Provide the (X, Y) coordinate of the cell's center where the given text is located.  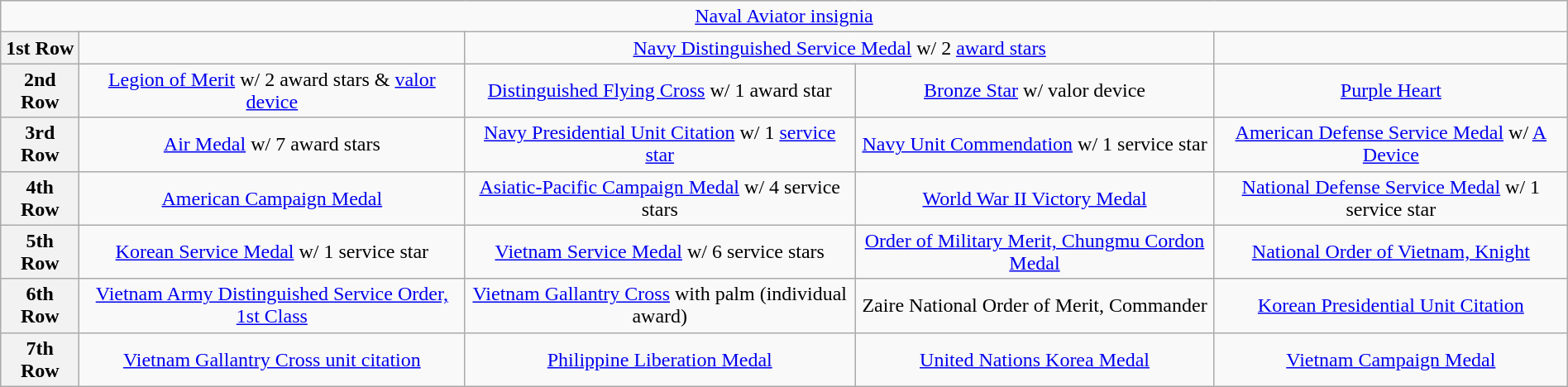
Bronze Star w/ valor device (1035, 91)
4th Row (40, 198)
Vietnam Gallantry Cross unit citation (272, 359)
Korean Presidential Unit Citation (1391, 306)
1st Row (40, 48)
7th Row (40, 359)
Vietnam Campaign Medal (1391, 359)
5th Row (40, 251)
Asiatic-Pacific Campaign Medal w/ 4 service stars (660, 198)
3rd Row (40, 144)
Navy Unit Commendation w/ 1 service star (1035, 144)
Vietnam Gallantry Cross with palm (individual award) (660, 306)
Order of Military Merit, Chungmu Cordon Medal (1035, 251)
Purple Heart (1391, 91)
2nd Row (40, 91)
Vietnam Service Medal w/ 6 service stars (660, 251)
National Defense Service Medal w/ 1 service star (1391, 198)
National Order of Vietnam, Knight (1391, 251)
Philippine Liberation Medal (660, 359)
World War II Victory Medal (1035, 198)
American Campaign Medal (272, 198)
6th Row (40, 306)
United Nations Korea Medal (1035, 359)
Navy Distinguished Service Medal w/ 2 award stars (840, 48)
Korean Service Medal w/ 1 service star (272, 251)
Vietnam Army Distinguished Service Order, 1st Class (272, 306)
American Defense Service Medal w/ A Device (1391, 144)
Distinguished Flying Cross w/ 1 award star (660, 91)
Navy Presidential Unit Citation w/ 1 service star (660, 144)
Naval Aviator insignia (784, 17)
Zaire National Order of Merit, Commander (1035, 306)
Legion of Merit w/ 2 award stars & valor device (272, 91)
Air Medal w/ 7 award stars (272, 144)
